Provide the (x, y) coordinate of the cell's center where the given text is located.  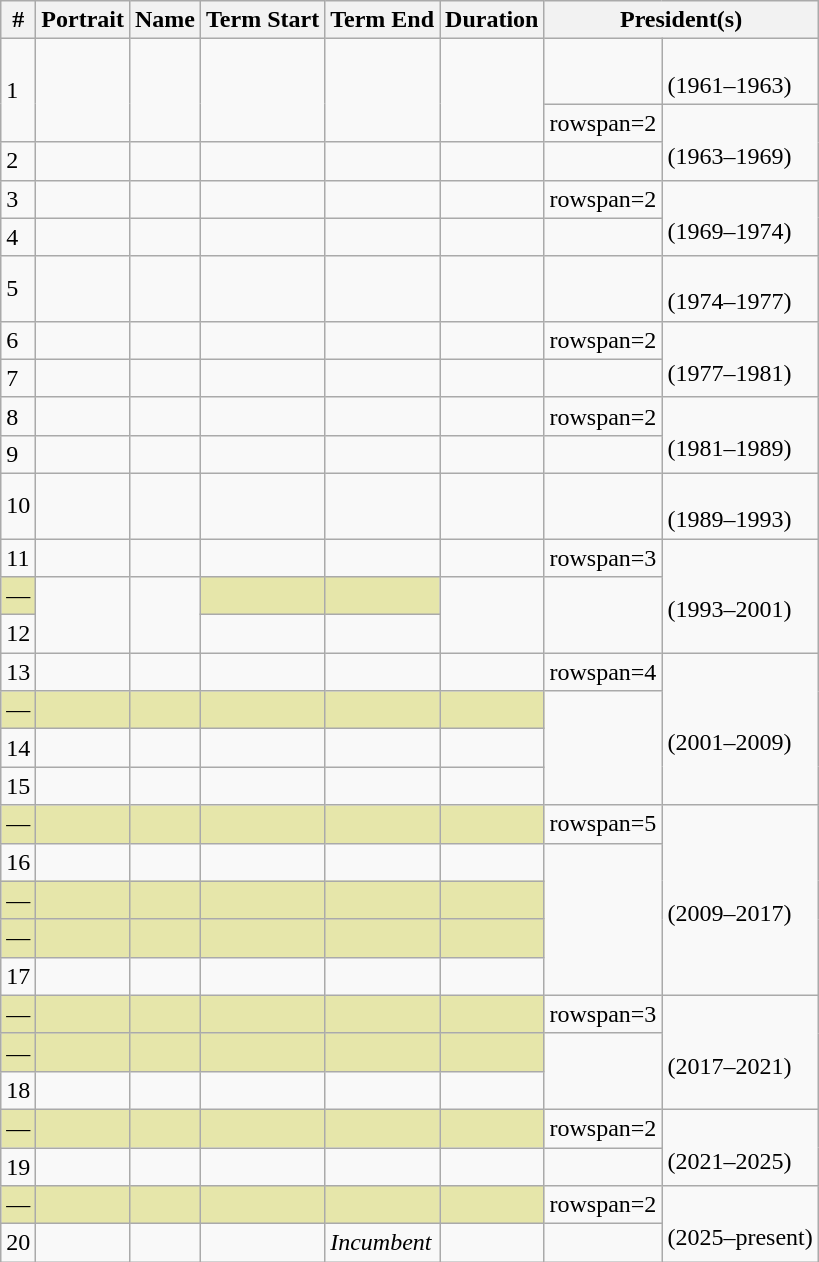
3 (18, 199)
(1989–1993) (740, 506)
Name (164, 20)
(2021–2025) (740, 1147)
10 (18, 506)
17 (18, 976)
(1974–1977) (740, 288)
(2001–2009) (740, 729)
16 (18, 862)
5 (18, 288)
7 (18, 378)
12 (18, 634)
11 (18, 557)
Duration (492, 20)
(2009–2017) (740, 900)
6 (18, 340)
(1963–1969) (740, 142)
(2025–present) (740, 1224)
(1969–1974) (740, 218)
Term End (382, 20)
19 (18, 1167)
13 (18, 672)
8 (18, 416)
President(s) (681, 20)
Term Start (263, 20)
18 (18, 1090)
15 (18, 786)
14 (18, 748)
(2017–2021) (740, 1052)
4 (18, 237)
(1993–2001) (740, 595)
2 (18, 161)
rowspan=4 (603, 672)
9 (18, 454)
1 (18, 90)
20 (18, 1243)
(1981–1989) (740, 435)
(1961–1963) (740, 72)
Portrait (83, 20)
rowspan=5 (603, 824)
Incumbent (382, 1243)
(1977–1981) (740, 359)
# (18, 20)
